Search for the cell housing the specified text and yield its (X, Y) center coordinate. 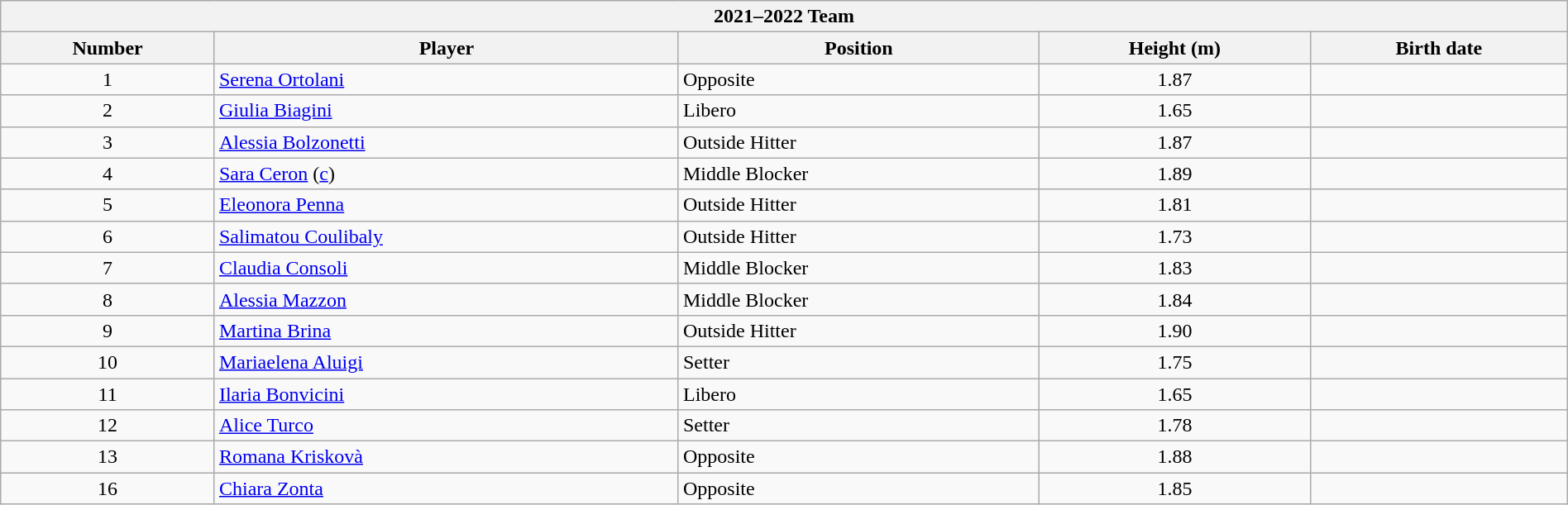
Martina Brina (447, 331)
Number (108, 48)
Serena Ortolani (447, 79)
11 (108, 394)
2 (108, 111)
Mariaelena Aluigi (447, 362)
1.73 (1174, 236)
5 (108, 205)
Position (858, 48)
Height (m) (1174, 48)
Alice Turco (447, 426)
1.83 (1174, 268)
Alessia Bolzonetti (447, 142)
1.84 (1174, 299)
Birth date (1439, 48)
9 (108, 331)
Sara Ceron (c) (447, 174)
1.89 (1174, 174)
7 (108, 268)
1.88 (1174, 457)
2021–2022 Team (784, 17)
16 (108, 488)
1 (108, 79)
1.81 (1174, 205)
Ilaria Bonvicini (447, 394)
8 (108, 299)
10 (108, 362)
Salimatou Coulibaly (447, 236)
Player (447, 48)
Claudia Consoli (447, 268)
Eleonora Penna (447, 205)
3 (108, 142)
13 (108, 457)
1.78 (1174, 426)
Romana Kriskovà (447, 457)
Alessia Mazzon (447, 299)
1.85 (1174, 488)
12 (108, 426)
1.75 (1174, 362)
4 (108, 174)
Chiara Zonta (447, 488)
6 (108, 236)
1.90 (1174, 331)
Giulia Biagini (447, 111)
